Return [X, Y] of the center of cell containing provided text 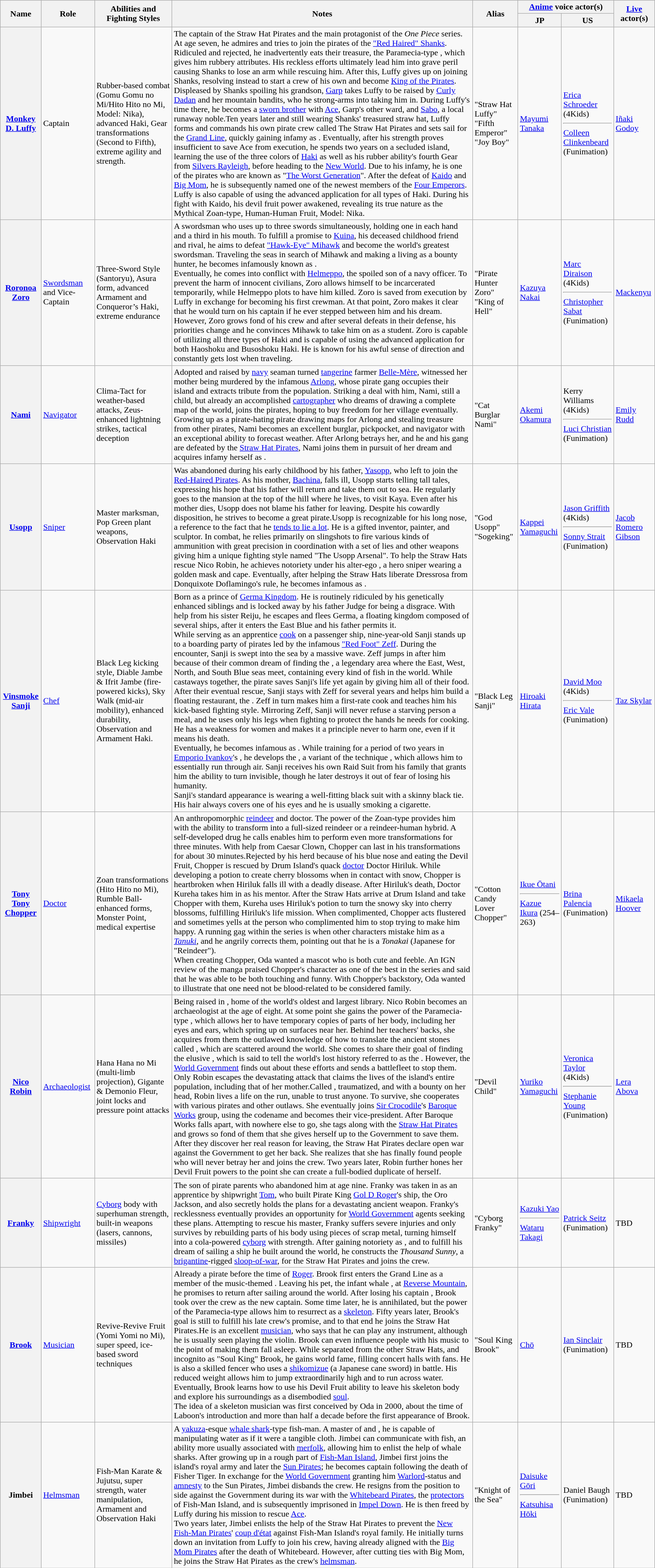
Nami [21, 414]
Jimbei [21, 1495]
Marc Diraison (4Kids)Christopher Sabat (Funimation) [588, 293]
Name [21, 14]
Ikue ŌtaniKazue Ikura (254–263) [540, 903]
Ian Sinclair (Funimation) [588, 1344]
Yuriko Yamaguchi [540, 1087]
"Cyborg Franky" [495, 1223]
Abilities and Fighting Styles [133, 14]
Erica Schroeder (4Kids)Colleen Clinkenbeard (Funimation) [588, 123]
"Knight of the Sea" [495, 1495]
"Black Leg Sanji" [495, 701]
Role [68, 14]
Swordsman and Vice-Captain [68, 293]
Kappei Yamaguchi [540, 527]
Akemi Okamura [540, 414]
Jason Griffith (4Kids)Sonny Strait (Funimation) [588, 527]
"Devil Child" [495, 1087]
Clima-Tact for weather-based attacks, Zeus-enhanced lightning strikes, tactical deception [133, 414]
Tony Tony Chopper [21, 903]
Emily Rudd [634, 414]
Revive-Revive Fruit (Yomi Yomi no Mi), super speed, ice-based sword techniques [133, 1344]
US [588, 20]
Hiroaki Hirata [540, 701]
Hana Hana no Mi (multi-limb projection), Gigante & Demonio Fleur, joint locks and pressure point attacks [133, 1087]
Alias [495, 14]
Anime voice actor(s) [566, 7]
Iñaki Godoy [634, 123]
Mikaela Hoover [634, 903]
Fish-Man Karate & Jujutsu, super strength, water manipulation, Armament and Observation Haki [133, 1495]
Kazuya Nakai [540, 293]
Vinsmoke Sanji [21, 701]
Lera Abova [634, 1087]
Live actor(s) [634, 14]
"God Usopp""Sogeking" [495, 527]
Daisuke GōriKatsuhisa Hōki [540, 1495]
Chō [540, 1344]
Captain [68, 123]
"Straw Hat Luffy""Fifth Emperor" "Joy Boy" [495, 123]
JP [540, 20]
"Cat Burglar Nami" [495, 414]
Veronica Taylor (4Kids)Stephanie Young (Funimation) [588, 1087]
"Soul King Brook" [495, 1344]
Daniel Baugh (Funimation) [588, 1495]
"Pirate Hunter Zoro""King of Hell" [495, 293]
Jacob Romero Gibson [634, 527]
Patrick Seitz (Funimation) [588, 1223]
Brina Palencia (Funimation) [588, 903]
Notes [322, 14]
Navigator [68, 414]
Monkey D. Luffy [21, 123]
Doctor [68, 903]
Helmsman [68, 1495]
Master marksman, Pop Green plant weapons, Observation Haki [133, 527]
Taz Skylar [634, 701]
David Moo (4Kids)Eric Vale (Funimation) [588, 701]
Three-Sword Style (Santoryu), Asura form, advanced Armament and Conqueror’s Haki, extreme endurance [133, 293]
Roronoa Zoro [21, 293]
Franky [21, 1223]
Brook [21, 1344]
Mayumi Tanaka [540, 123]
Nico Robin [21, 1087]
Usopp [21, 527]
Sniper [68, 527]
Mackenyu [634, 293]
Kerry Williams (4Kids)Luci Christian (Funimation) [588, 414]
Zoan transformations (Hito Hito no Mi), Rumble Ball-enhanced forms, Monster Point, medical expertise [133, 903]
Cyborg body with superhuman strength, built-in weapons (lasers, cannons, missiles) [133, 1223]
Shipwright [68, 1223]
Kazuki YaoWataru Takagi [540, 1223]
"Cotton Candy Lover Chopper" [495, 903]
Musician [68, 1344]
Chef [68, 701]
Archaeologist [68, 1087]
